Identify which cell holds the provided text, then report its [X, Y] central coordinate. 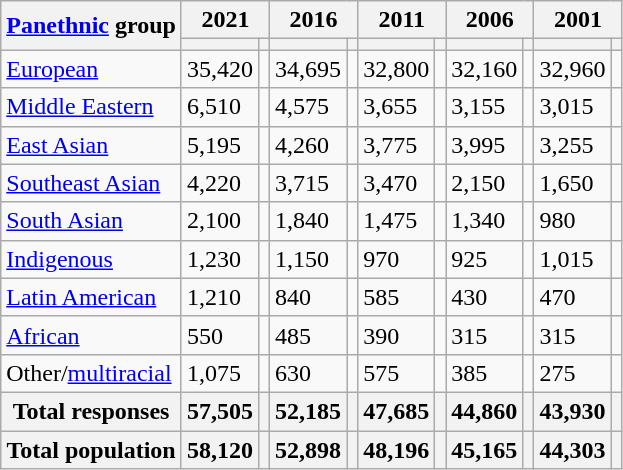
575 [396, 373]
980 [572, 221]
840 [308, 297]
925 [484, 259]
1,075 [220, 373]
Total population [92, 449]
385 [484, 373]
44,860 [484, 411]
630 [308, 373]
5,195 [220, 145]
Southeast Asian [92, 183]
3,155 [484, 107]
3,255 [572, 145]
Other/multiracial [92, 373]
390 [396, 335]
3,470 [396, 183]
970 [396, 259]
1,150 [308, 259]
1,840 [308, 221]
2001 [578, 20]
45,165 [484, 449]
2006 [490, 20]
585 [396, 297]
58,120 [220, 449]
4,220 [220, 183]
Panethnic group [92, 26]
Total responses [92, 411]
44,303 [572, 449]
52,185 [308, 411]
1,475 [396, 221]
6,510 [220, 107]
34,695 [308, 69]
430 [484, 297]
47,685 [396, 411]
4,260 [308, 145]
275 [572, 373]
Indigenous [92, 259]
32,160 [484, 69]
43,930 [572, 411]
3,715 [308, 183]
1,340 [484, 221]
1,230 [220, 259]
3,015 [572, 107]
East Asian [92, 145]
35,420 [220, 69]
52,898 [308, 449]
485 [308, 335]
550 [220, 335]
3,775 [396, 145]
2016 [314, 20]
3,655 [396, 107]
2,100 [220, 221]
Middle Eastern [92, 107]
1,015 [572, 259]
African [92, 335]
32,960 [572, 69]
2011 [402, 20]
3,995 [484, 145]
South Asian [92, 221]
Latin American [92, 297]
2,150 [484, 183]
470 [572, 297]
European [92, 69]
4,575 [308, 107]
32,800 [396, 69]
1,650 [572, 183]
48,196 [396, 449]
57,505 [220, 411]
2021 [225, 20]
1,210 [220, 297]
